Capture the cell that displays the provided text and extract its (x, y) central coordinate. 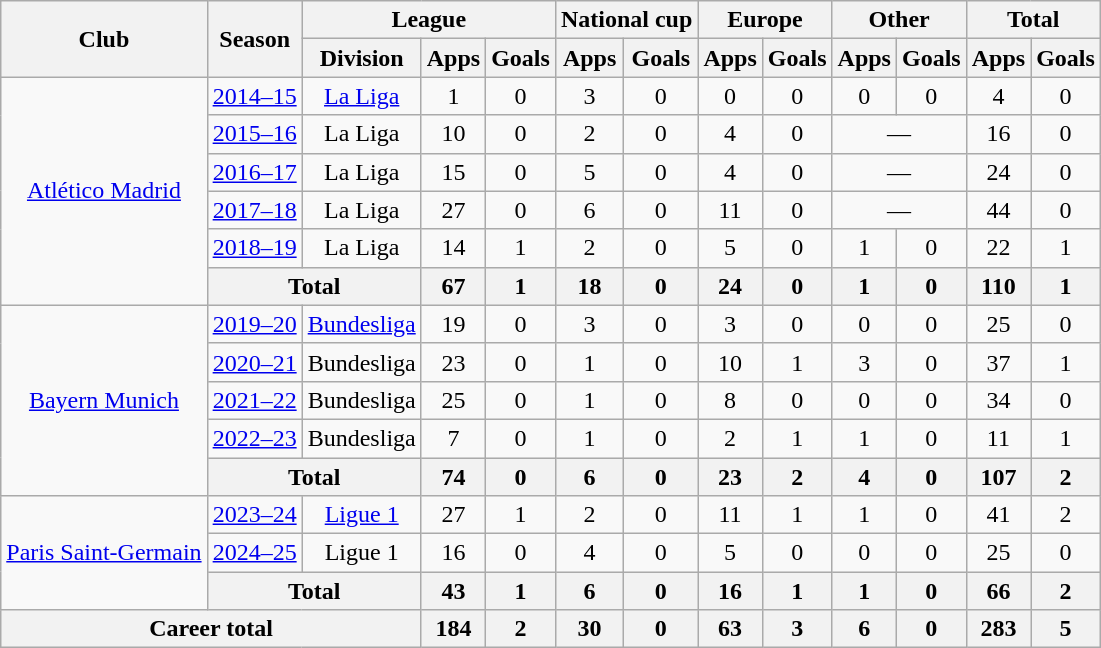
30 (589, 629)
37 (998, 362)
2024–25 (254, 553)
2023–24 (254, 515)
2018–19 (254, 248)
15 (453, 172)
44 (998, 210)
22 (998, 248)
Paris Saint-Germain (104, 553)
2016–17 (254, 172)
Other (899, 20)
2019–20 (254, 324)
283 (998, 629)
Europe (765, 20)
Club (104, 39)
2017–18 (254, 210)
184 (453, 629)
74 (453, 477)
Division (362, 58)
41 (998, 515)
2015–16 (254, 134)
Bayern Munich (104, 400)
107 (998, 477)
110 (998, 286)
63 (730, 629)
2014–15 (254, 96)
2022–23 (254, 438)
League (428, 20)
67 (453, 286)
2021–22 (254, 400)
43 (453, 591)
Atlético Madrid (104, 191)
34 (998, 400)
14 (453, 248)
National cup (626, 20)
Career total (211, 629)
Season (254, 39)
7 (453, 438)
2020–21 (254, 362)
66 (998, 591)
18 (589, 286)
19 (453, 324)
8 (730, 400)
